Scan for the cell matching the given text and deliver its [x, y] coordinate at center. 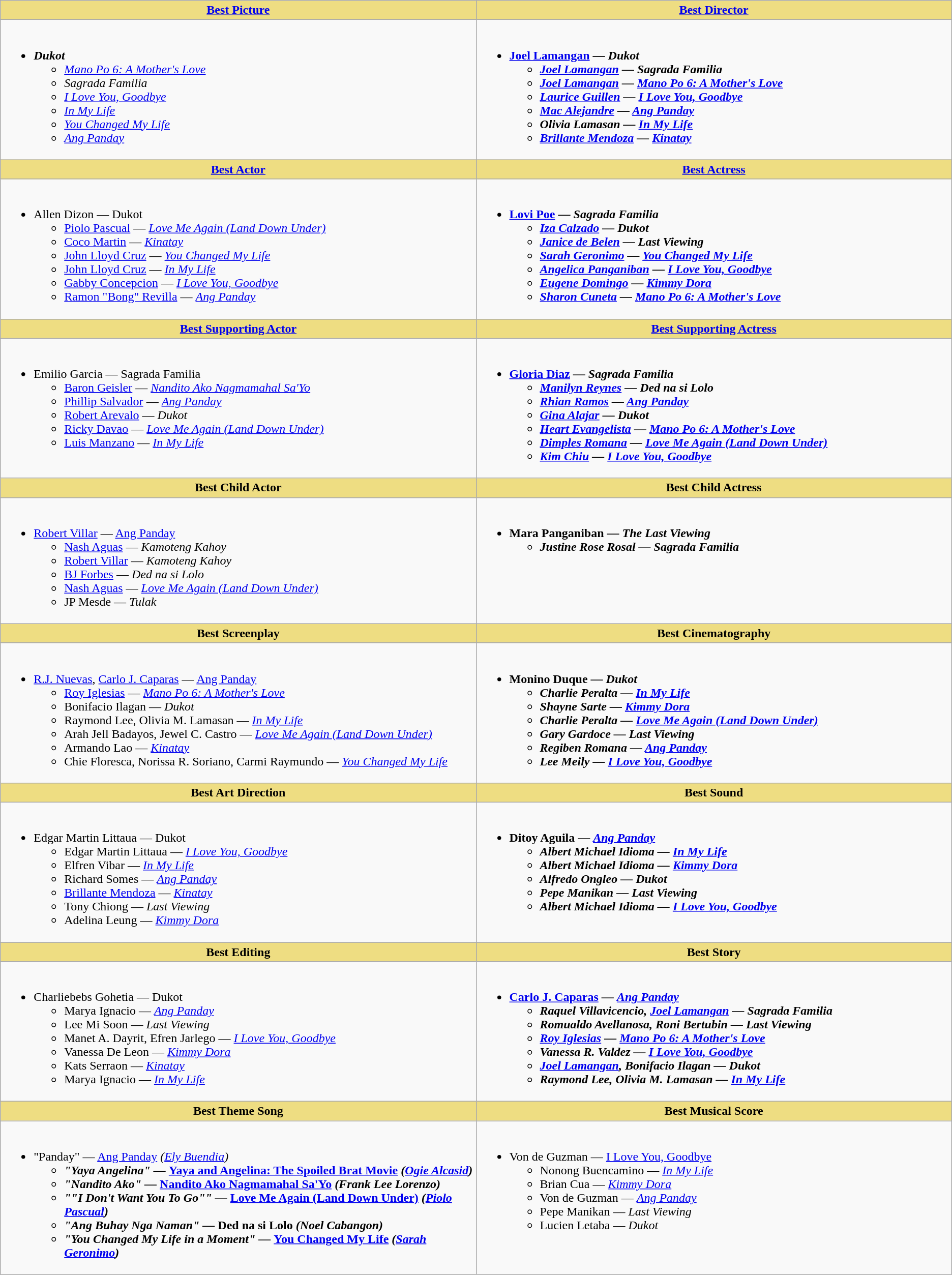
Best Sound [714, 792]
Best Actress [714, 169]
Mara Panganiban — The Last ViewingJustine Rose Rosal — Sagrada Familia [714, 560]
Best Child Actress [714, 488]
Best Cinematography [714, 633]
Best Screenplay [238, 633]
Best Director [714, 10]
Best Child Actor [238, 488]
Best Musical Score [714, 1111]
Best Actor [238, 169]
Best Picture [238, 10]
Best Story [714, 952]
Best Editing [238, 952]
Best Theme Song [238, 1111]
DukotMano Po 6: A Mother's LoveSagrada FamiliaI Love You, GoodbyeIn My LifeYou Changed My LifeAng Panday [238, 90]
Best Supporting Actress [714, 329]
Best Supporting Actor [238, 329]
Best Art Direction [238, 792]
